Scan for the cell matching the given text and deliver its [x, y] coordinate at center. 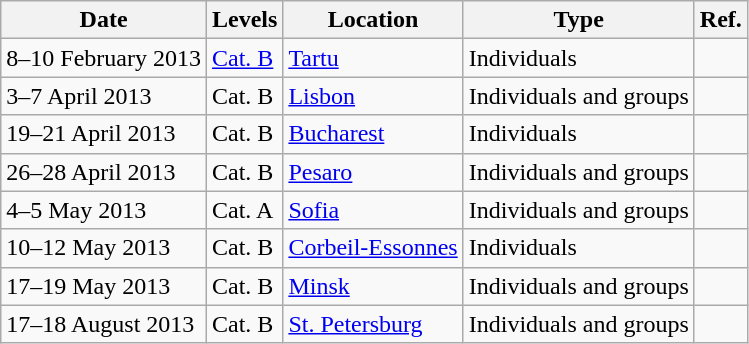
Type [578, 20]
Tartu [373, 58]
26–28 April 2013 [104, 172]
St. Petersburg [373, 324]
8–10 February 2013 [104, 58]
10–12 May 2013 [104, 248]
Cat. A [244, 210]
Lisbon [373, 96]
Date [104, 20]
4–5 May 2013 [104, 210]
Corbeil-Essonnes [373, 248]
Ref. [720, 20]
19–21 April 2013 [104, 134]
Bucharest [373, 134]
17–19 May 2013 [104, 286]
Pesaro [373, 172]
Levels [244, 20]
Location [373, 20]
17–18 August 2013 [104, 324]
3–7 April 2013 [104, 96]
Sofia [373, 210]
Minsk [373, 286]
